Return the (x, y) coordinate for the center point of the cell that contains the specified text.  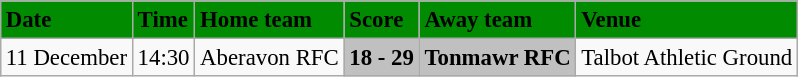
Tonmawr RFC (498, 57)
Time (164, 20)
Aberavon RFC (270, 57)
Venue (687, 20)
Home team (270, 20)
11 December (66, 57)
18 - 29 (382, 57)
Score (382, 20)
Date (66, 20)
14:30 (164, 57)
Talbot Athletic Ground (687, 57)
Away team (498, 20)
